Locate the cell with the specified text and output its [x, y] center coordinate. 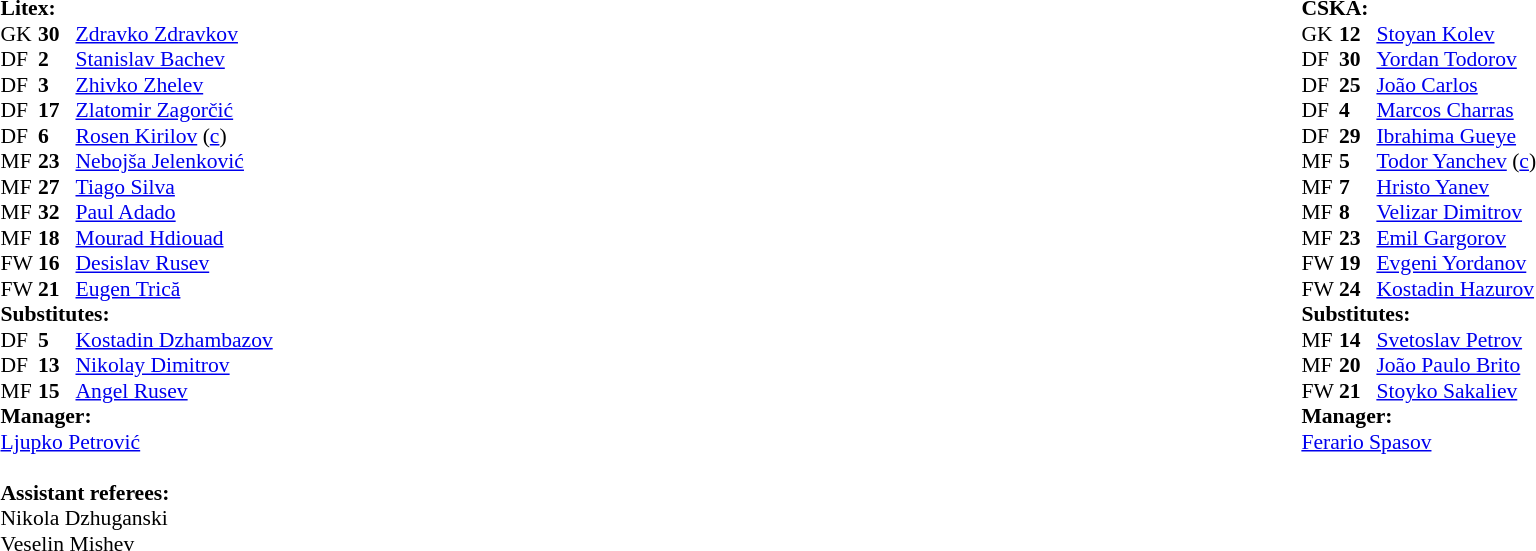
Desislav Rusev [174, 263]
Paul Adado [174, 213]
Evgeni Yordanov [1456, 263]
8 [1358, 213]
Stoyan Kolev [1456, 34]
Nikolay Dimitrov [174, 365]
Emil Gargorov [1456, 238]
13 [57, 365]
Mourad Hdiouad [174, 238]
Rosen Kirilov (c) [174, 136]
27 [57, 187]
Zdravko Zdravkov [174, 34]
3 [57, 85]
32 [57, 213]
Velizar Dimitrov [1456, 213]
2 [57, 59]
Kostadin Dzhambazov [174, 340]
25 [1358, 85]
24 [1358, 289]
Hristo Yanev [1456, 187]
14 [1358, 340]
19 [1358, 263]
Zhivko Zhelev [174, 85]
Kostadin Hazurov [1456, 289]
17 [57, 111]
Todor Yanchev (c) [1456, 161]
20 [1358, 365]
Stoyko Sakaliev [1456, 391]
Zlatomir Zagorčić [174, 111]
Svetoslav Petrov [1456, 340]
12 [1358, 34]
Tiago Silva [174, 187]
Ibrahima Gueye [1456, 136]
Marcos Charras [1456, 111]
Ferario Spasov [1418, 442]
João Carlos [1456, 85]
16 [57, 263]
6 [57, 136]
Stanislav Bachev [174, 59]
João Paulo Brito [1456, 365]
29 [1358, 136]
15 [57, 391]
4 [1358, 111]
Angel Rusev [174, 391]
Nebojša Jelenković [174, 161]
7 [1358, 187]
Yordan Todorov [1456, 59]
Eugen Trică [174, 289]
18 [57, 238]
